Search for the cell housing the specified text and yield its [X, Y] center coordinate. 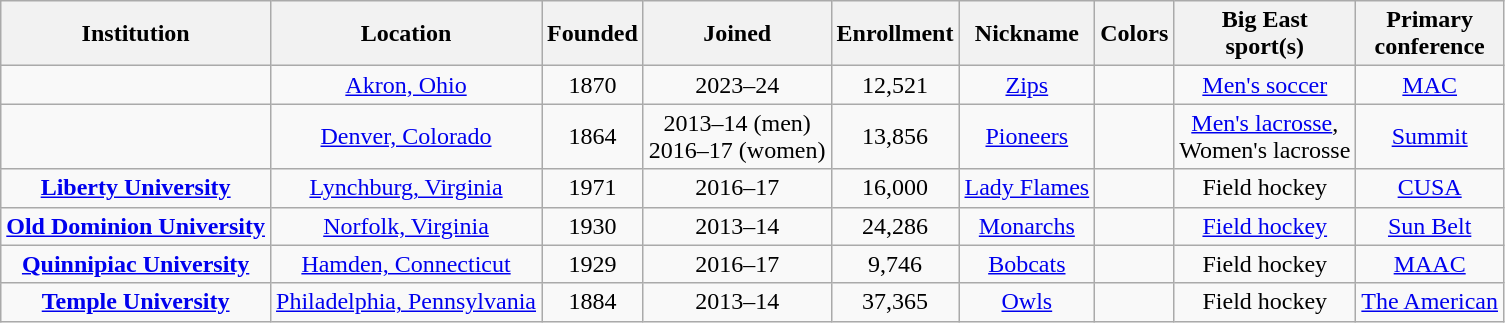
1971 [593, 188]
Owls [1027, 302]
1930 [593, 226]
Men's lacrosse,Women's lacrosse [1265, 136]
Hamden, Connecticut [406, 264]
Institution [136, 34]
Norfolk, Virginia [406, 226]
Philadelphia, Pennsylvania [406, 302]
MAC [1430, 85]
Colors [1134, 34]
Liberty University [136, 188]
1870 [593, 85]
Old Dominion University [136, 226]
Temple University [136, 302]
12,521 [895, 85]
2023–24 [737, 85]
Monarchs [1027, 226]
MAAC [1430, 264]
2013–14 (men)2016–17 (women) [737, 136]
Bobcats [1027, 264]
16,000 [895, 188]
Zips [1027, 85]
1884 [593, 302]
Enrollment [895, 34]
Big Eastsport(s) [1265, 34]
Founded [593, 34]
Men's soccer [1265, 85]
Sun Belt [1430, 226]
Joined [737, 34]
Akron, Ohio [406, 85]
13,856 [895, 136]
Primaryconference [1430, 34]
1929 [593, 264]
Denver, Colorado [406, 136]
CUSA [1430, 188]
Summit [1430, 136]
Nickname [1027, 34]
9,746 [895, 264]
37,365 [895, 302]
Pioneers [1027, 136]
Lynchburg, Virginia [406, 188]
1864 [593, 136]
24,286 [895, 226]
Lady Flames [1027, 188]
The American [1430, 302]
Location [406, 34]
Quinnipiac University [136, 264]
